Locate the cell with the specified text and output its [X, Y] center coordinate. 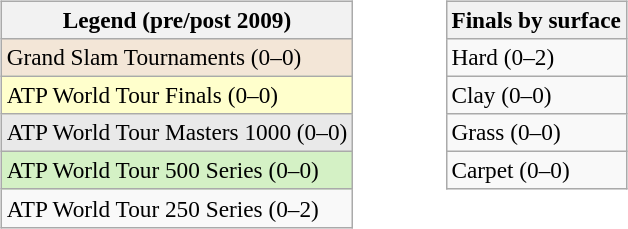
Finals by surface [536, 20]
ATP World Tour 250 Series (0–2) [176, 208]
Hard (0–2) [536, 57]
Legend (pre/post 2009) [176, 20]
ATP World Tour Finals (0–0) [176, 95]
Carpet (0–0) [536, 171]
Grass (0–0) [536, 133]
Clay (0–0) [536, 95]
ATP World Tour Masters 1000 (0–0) [176, 133]
ATP World Tour 500 Series (0–0) [176, 171]
Grand Slam Tournaments (0–0) [176, 57]
